Scan for the cell matching the given text and deliver its (x, y) coordinate at center. 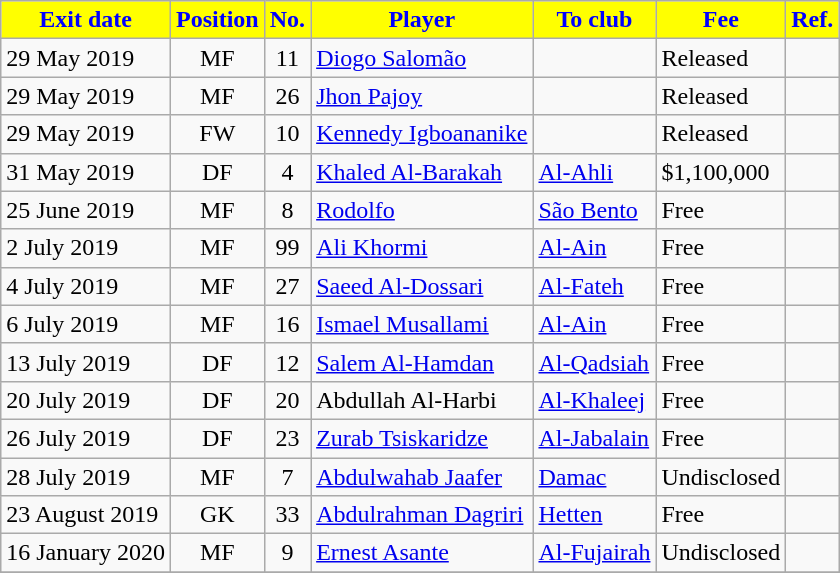
4 (287, 172)
Zurab Tsiskaridze (422, 438)
23 (287, 438)
$1,100,000 (721, 172)
Abdulwahab Jaafer (422, 477)
Jhon Pajoy (422, 96)
6 July 2019 (86, 324)
16 January 2020 (86, 553)
Salem Al-Hamdan (422, 362)
GK (217, 515)
11 (287, 58)
99 (287, 248)
Diogo Salomão (422, 58)
8 (287, 210)
4 July 2019 (86, 286)
Position (217, 20)
Al-Jabalain (594, 438)
Ernest Asante (422, 553)
Ismael Musallami (422, 324)
20 July 2019 (86, 400)
Fee (721, 20)
Damac (594, 477)
23 August 2019 (86, 515)
12 (287, 362)
2 July 2019 (86, 248)
10 (287, 134)
São Bento (594, 210)
Player (422, 20)
Al-Ahli (594, 172)
16 (287, 324)
Abdullah Al-Harbi (422, 400)
Ref. (812, 20)
31 May 2019 (86, 172)
Hetten (594, 515)
Saeed Al-Dossari (422, 286)
Kennedy Igboananike (422, 134)
No. (287, 20)
33 (287, 515)
To club (594, 20)
7 (287, 477)
Khaled Al-Barakah (422, 172)
26 (287, 96)
27 (287, 286)
Al-Qadsiah (594, 362)
28 July 2019 (86, 477)
Abdulrahman Dagriri (422, 515)
Al-Fateh (594, 286)
FW (217, 134)
25 June 2019 (86, 210)
20 (287, 400)
Exit date (86, 20)
26 July 2019 (86, 438)
Al-Khaleej (594, 400)
Ali Khormi (422, 248)
9 (287, 553)
Rodolfo (422, 210)
13 July 2019 (86, 362)
Al-Fujairah (594, 553)
